Extract the [x, y] coordinate from the center of the cell holding the provided text.  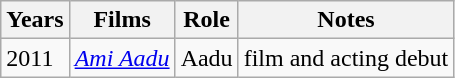
Films [122, 20]
2011 [35, 58]
film and acting debut [346, 58]
Role [206, 20]
Notes [346, 20]
Aadu [206, 58]
Years [35, 20]
Ami Aadu [122, 58]
